Output the [x, y] coordinate of the center of the cell containing the given text.  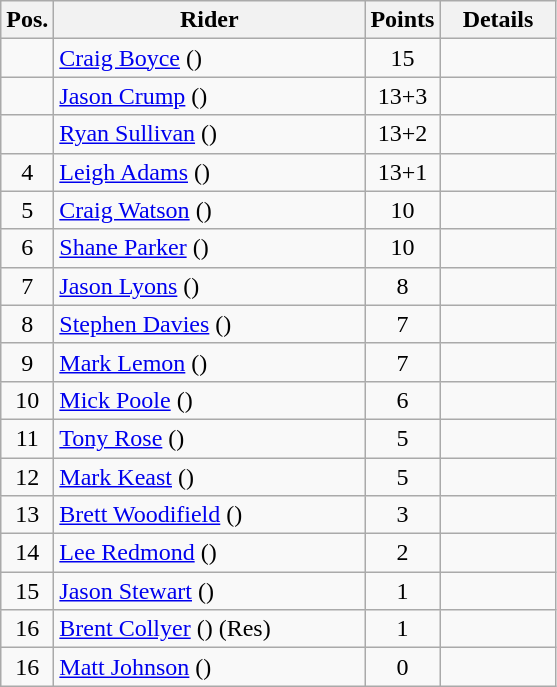
14 [28, 553]
13+1 [402, 172]
4 [28, 172]
Lee Redmond () [210, 553]
13+3 [402, 96]
Craig Watson () [210, 210]
Leigh Adams () [210, 172]
9 [28, 362]
Matt Johnson () [210, 667]
Mick Poole () [210, 400]
Mark Lemon () [210, 362]
Pos. [28, 20]
Points [402, 20]
Tony Rose () [210, 438]
Brett Woodifield () [210, 515]
Jason Crump () [210, 96]
Brent Collyer () (Res) [210, 629]
11 [28, 438]
Ryan Sullivan () [210, 134]
Shane Parker () [210, 248]
13 [28, 515]
Rider [210, 20]
12 [28, 477]
Mark Keast () [210, 477]
13+2 [402, 134]
Stephen Davies () [210, 324]
3 [402, 515]
Craig Boyce () [210, 58]
2 [402, 553]
Details [498, 20]
0 [402, 667]
Jason Lyons () [210, 286]
Jason Stewart () [210, 591]
